Output the [X, Y] coordinate of the center of the cell containing the given text.  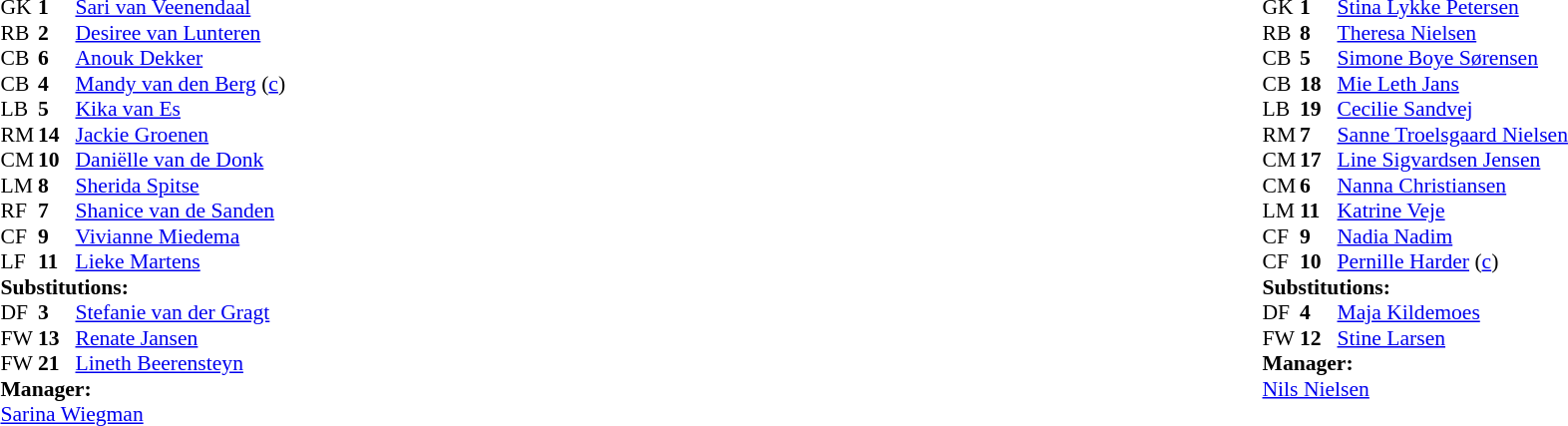
14 [57, 135]
Anouk Dekker [182, 59]
Katrine Veje [1452, 211]
Pernille Harder (c) [1452, 262]
3 [57, 312]
Stine Larsen [1452, 338]
Kika van Es [182, 109]
Desiree van Lunteren [182, 33]
17 [1319, 161]
Theresa Nielsen [1452, 33]
Nanna Christiansen [1452, 186]
Lineth Beerensteyn [182, 364]
Mie Leth Jans [1452, 84]
Stefanie van der Gragt [182, 312]
Jackie Groenen [182, 135]
Lieke Martens [182, 262]
LF [19, 262]
Mandy van den Berg (c) [182, 84]
Renate Jansen [182, 338]
Nils Nielsen [1415, 389]
Line Sigvardsen Jensen [1452, 161]
Simone Boye Sørensen [1452, 59]
Vivianne Miedema [182, 236]
Maja Kildemoes [1452, 312]
Sanne Troelsgaard Nielsen [1452, 135]
13 [57, 338]
RF [19, 211]
2 [57, 33]
18 [1319, 84]
21 [57, 364]
Sherida Spitse [182, 186]
Nadia Nadim [1452, 236]
Cecilie Sandvej [1452, 109]
12 [1319, 338]
Shanice van de Sanden [182, 211]
19 [1319, 109]
Daniëlle van de Donk [182, 161]
